Pinpoint the cell where the given text exists, returning its [X, Y] midpoint coordinate. 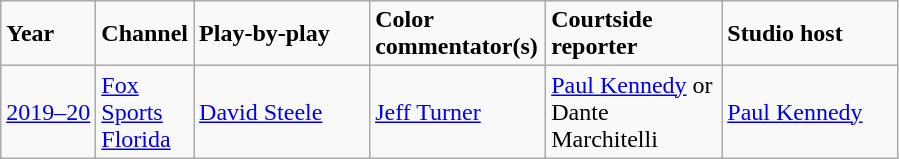
Play-by-play [282, 34]
Color commentator(s) [458, 34]
Studio host [810, 34]
Jeff Turner [458, 112]
Year [48, 34]
David Steele [282, 112]
Channel [145, 34]
Paul Kennedy [810, 112]
Fox Sports Florida [145, 112]
Courtside reporter [634, 34]
Paul Kennedy or Dante Marchitelli [634, 112]
2019–20 [48, 112]
